Output the [X, Y] coordinate of the center of the cell containing the given text.  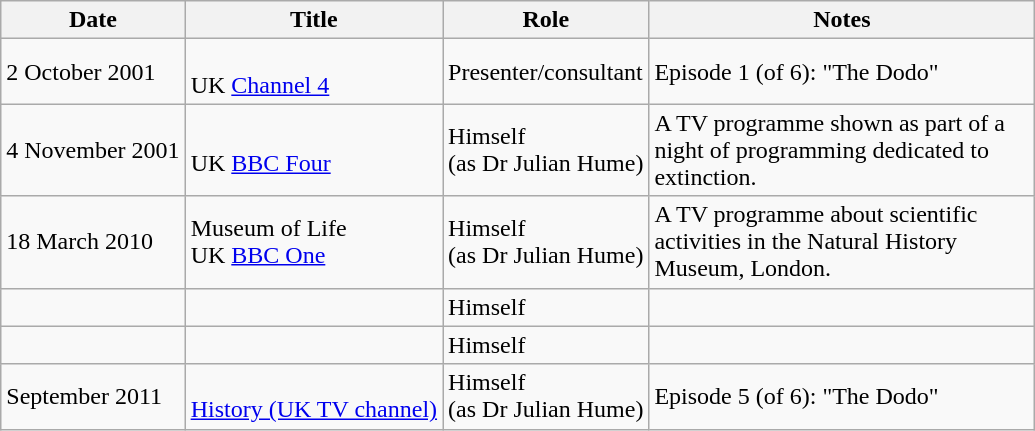
A TV programme shown as part of a night of programming dedicated to extinction. [842, 150]
2 October 2001 [93, 72]
Museum of LifeUK BBC One [314, 242]
18 March 2010 [93, 242]
UK Channel 4 [314, 72]
September 2011 [93, 396]
UK BBC Four [314, 150]
Title [314, 20]
Notes [842, 20]
A TV programme about scientific activities in the Natural History Museum, London. [842, 242]
Date [93, 20]
4 November 2001 [93, 150]
Role [546, 20]
Episode 1 (of 6): "The Dodo" [842, 72]
History (UK TV channel) [314, 396]
Presenter/consultant [546, 72]
Episode 5 (of 6): "The Dodo" [842, 396]
